Scan for the cell matching the given text and deliver its (x, y) coordinate at center. 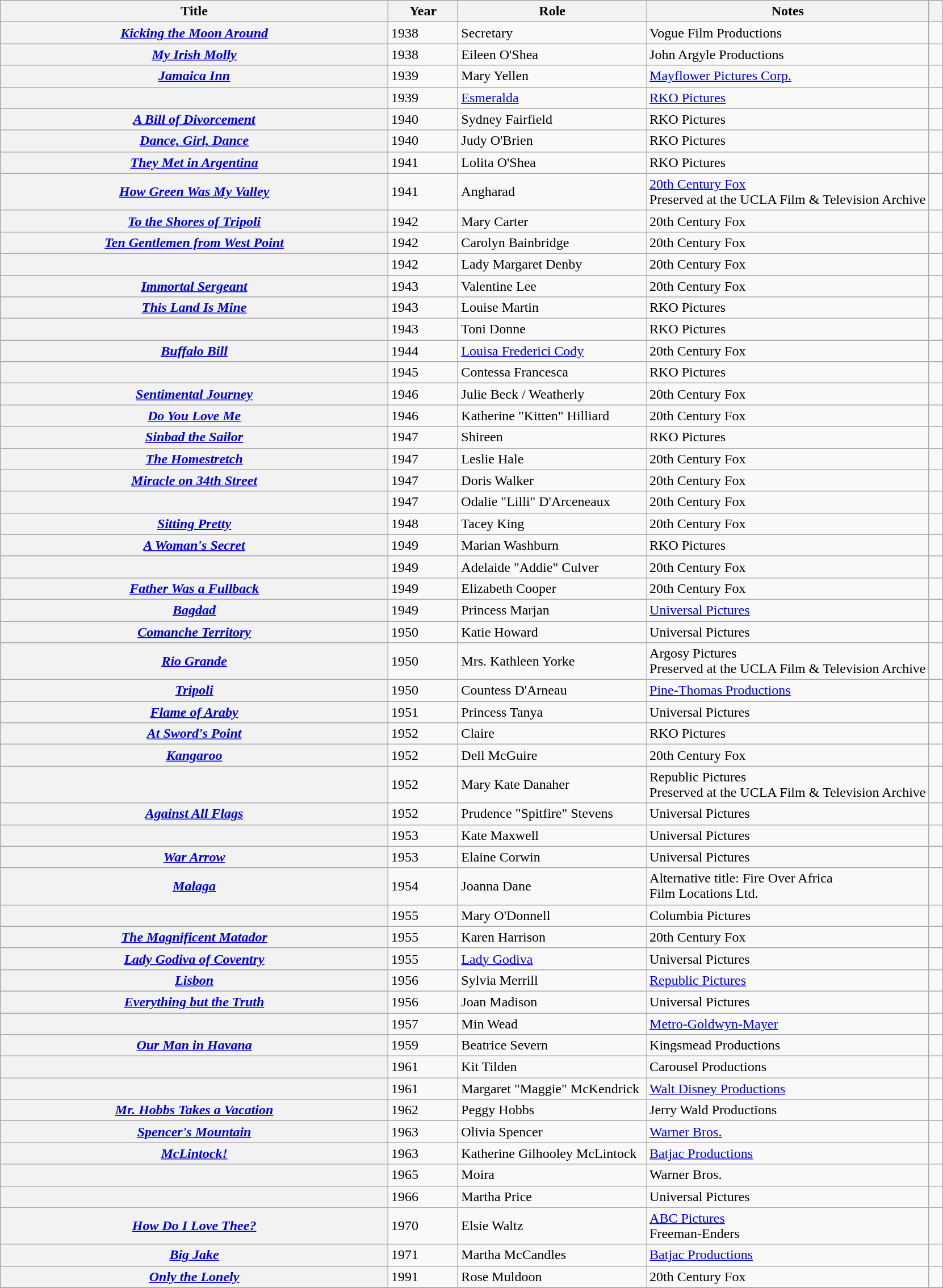
Mary O'Donnell (552, 915)
1944 (422, 351)
Mary Kate Danaher (552, 785)
Miracle on 34th Street (194, 480)
Moira (552, 1175)
Republic Pictures (788, 980)
Jamaica Inn (194, 76)
Leslie Hale (552, 459)
Lady Margaret Denby (552, 264)
Beatrice Severn (552, 1046)
Columbia Pictures (788, 915)
Notes (788, 11)
The Magnificent Matador (194, 937)
1959 (422, 1046)
Malaga (194, 886)
Spencer's Mountain (194, 1132)
Sitting Pretty (194, 524)
1962 (422, 1110)
To the Shores of Tripoli (194, 221)
Elaine Corwin (552, 857)
Karen Harrison (552, 937)
They Met in Argentina (194, 162)
Doris Walker (552, 480)
Argosy PicturesPreserved at the UCLA Film & Television Archive (788, 661)
Walt Disney Productions (788, 1089)
John Argyle Productions (788, 55)
Year (422, 11)
Kangaroo (194, 755)
Tacey King (552, 524)
Eileen O'Shea (552, 55)
Joanna Dane (552, 886)
Only the Lonely (194, 1277)
Odalie "Lilli" D'Arceneaux (552, 502)
Kingsmead Productions (788, 1046)
Katherine "Kitten" Hilliard (552, 416)
Peggy Hobbs (552, 1110)
Tripoli (194, 691)
Esmeralda (552, 98)
How Do I Love Thee? (194, 1226)
At Sword's Point (194, 734)
Metro-Goldwyn-Mayer (788, 1024)
1945 (422, 373)
Vogue Film Productions (788, 33)
Elsie Waltz (552, 1226)
1991 (422, 1277)
My Irish Molly (194, 55)
Mr. Hobbs Takes a Vacation (194, 1110)
20th Century Fox Preserved at the UCLA Film & Television Archive (788, 192)
1948 (422, 524)
Against All Flags (194, 814)
Claire (552, 734)
1957 (422, 1024)
Rio Grande (194, 661)
Margaret "Maggie" McKendrick (552, 1089)
Immortal Sergeant (194, 286)
Mary Yellen (552, 76)
Sydney Fairfield (552, 119)
Sylvia Merrill (552, 980)
1951 (422, 712)
A Bill of Divorcement (194, 119)
Big Jake (194, 1255)
Alternative title: Fire Over AfricaFilm Locations Ltd. (788, 886)
Valentine Lee (552, 286)
Toni Donne (552, 329)
How Green Was My Valley (194, 192)
Flame of Araby (194, 712)
Dell McGuire (552, 755)
Sinbad the Sailor (194, 437)
Lolita O'Shea (552, 162)
Elizabeth Cooper (552, 588)
1954 (422, 886)
Buffalo Bill (194, 351)
Adelaide "Addie" Culver (552, 567)
Dance, Girl, Dance (194, 141)
Martha McCandles (552, 1255)
The Homestretch (194, 459)
Title (194, 11)
Joan Madison (552, 1002)
Ten Gentlemen from West Point (194, 242)
Sentimental Journey (194, 394)
This Land Is Mine (194, 308)
Do You Love Me (194, 416)
Comanche Territory (194, 632)
1966 (422, 1197)
Julie Beck / Weatherly (552, 394)
Father Was a Fullback (194, 588)
Contessa Francesca (552, 373)
Louise Martin (552, 308)
McLintock! (194, 1153)
Countess D'Arneau (552, 691)
Our Man in Havana (194, 1046)
Lady Godiva (552, 959)
1971 (422, 1255)
1970 (422, 1226)
Princess Tanya (552, 712)
Role (552, 11)
Kicking the Moon Around (194, 33)
Princess Marjan (552, 610)
Martha Price (552, 1197)
Olivia Spencer (552, 1132)
Mrs. Kathleen Yorke (552, 661)
Carousel Productions (788, 1067)
Kit Tilden (552, 1067)
Louisa Frederici Cody (552, 351)
Everything but the Truth (194, 1002)
A Woman's Secret (194, 545)
ABC PicturesFreeman-Enders (788, 1226)
1965 (422, 1175)
Lady Godiva of Coventry (194, 959)
Carolyn Bainbridge (552, 242)
Republic Pictures Preserved at the UCLA Film & Television Archive (788, 785)
Bagdad (194, 610)
Prudence "Spitfire" Stevens (552, 814)
Rose Muldoon (552, 1277)
Katie Howard (552, 632)
Judy O'Brien (552, 141)
War Arrow (194, 857)
Mary Carter (552, 221)
Jerry Wald Productions (788, 1110)
Angharad (552, 192)
Secretary (552, 33)
Katherine Gilhooley McLintock (552, 1153)
Pine-Thomas Productions (788, 691)
Shireen (552, 437)
Kate Maxwell (552, 835)
Mayflower Pictures Corp. (788, 76)
Marian Washburn (552, 545)
Lisbon (194, 980)
Min Wead (552, 1024)
